Determine the [X, Y] coordinate at the center of the cell enclosing the given text.  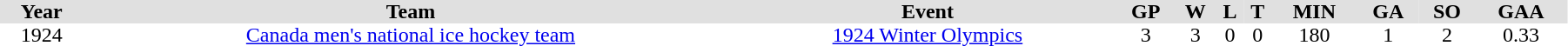
Event [928, 12]
GA [1388, 12]
Team [411, 12]
Year [42, 12]
W [1196, 12]
T [1257, 12]
GAA [1521, 12]
SO [1447, 12]
L [1230, 12]
GP [1145, 12]
MIN [1314, 12]
